Determine the [x, y] coordinate at the center of the cell enclosing the given text.  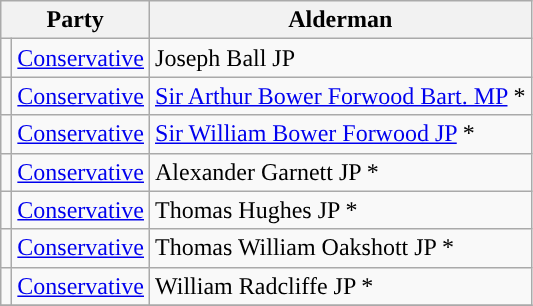
William Radcliffe JP * [341, 286]
Sir William Bower Forwood JP * [341, 134]
Party [76, 20]
Alexander Garnett JP * [341, 172]
Thomas William Oakshott JP * [341, 248]
Joseph Ball JP [341, 58]
Thomas Hughes JP * [341, 210]
Alderman [341, 20]
Sir Arthur Bower Forwood Bart. MP * [341, 96]
